Scan for the cell matching the given text and deliver its (x, y) coordinate at center. 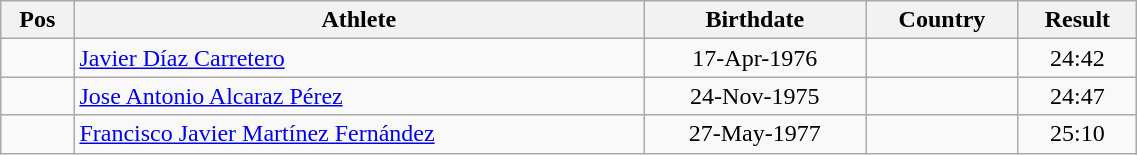
25:10 (1078, 134)
Result (1078, 20)
Country (942, 20)
Javier Díaz Carretero (359, 58)
17-Apr-1976 (755, 58)
Pos (38, 20)
24:47 (1078, 96)
Francisco Javier Martínez Fernández (359, 134)
24:42 (1078, 58)
27-May-1977 (755, 134)
Birthdate (755, 20)
24-Nov-1975 (755, 96)
Athlete (359, 20)
Jose Antonio Alcaraz Pérez (359, 96)
